Scan for the cell matching the given text and deliver its [x, y] coordinate at center. 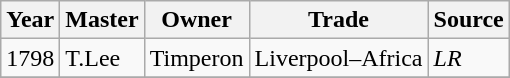
LR [468, 58]
Liverpool–Africa [338, 58]
Source [468, 20]
Trade [338, 20]
1798 [30, 58]
Master [102, 20]
Owner [196, 20]
Timperon [196, 58]
T.Lee [102, 58]
Year [30, 20]
